Pinpoint the cell where the given text exists, returning its [x, y] midpoint coordinate. 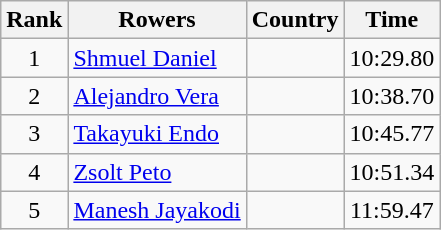
Zsolt Peto [157, 172]
10:51.34 [392, 172]
2 [34, 96]
Rowers [157, 20]
10:38.70 [392, 96]
1 [34, 58]
Country [295, 20]
Takayuki Endo [157, 134]
Alejandro Vera [157, 96]
Time [392, 20]
11:59.47 [392, 210]
10:45.77 [392, 134]
3 [34, 134]
Manesh Jayakodi [157, 210]
4 [34, 172]
Shmuel Daniel [157, 58]
Rank [34, 20]
5 [34, 210]
10:29.80 [392, 58]
